Return the (X, Y) coordinate for the center point of the cell that contains the specified text.  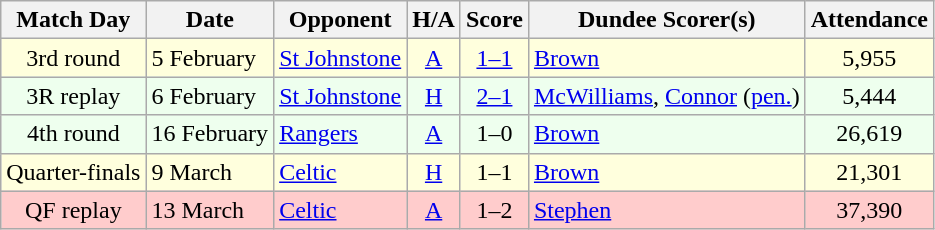
Dundee Scorer(s) (666, 20)
QF replay (74, 210)
6 February (210, 96)
Score (494, 20)
Match Day (74, 20)
3R replay (74, 96)
9 March (210, 172)
16 February (210, 134)
5,955 (869, 58)
13 March (210, 210)
37,390 (869, 210)
5 February (210, 58)
Rangers (340, 134)
4th round (74, 134)
Attendance (869, 20)
21,301 (869, 172)
26,619 (869, 134)
H/A (434, 20)
2–1 (494, 96)
3rd round (74, 58)
Stephen (666, 210)
1–0 (494, 134)
5,444 (869, 96)
McWilliams, Connor (pen.) (666, 96)
Quarter-finals (74, 172)
Date (210, 20)
Opponent (340, 20)
1–2 (494, 210)
